Scan for the cell matching the given text and deliver its (X, Y) coordinate at center. 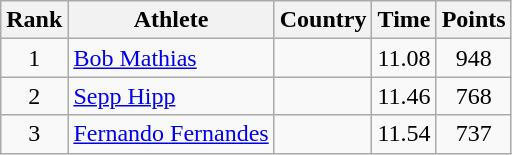
Sepp Hipp (171, 96)
948 (474, 58)
Bob Mathias (171, 58)
Athlete (171, 20)
Country (323, 20)
Time (404, 20)
Rank (34, 20)
11.54 (404, 134)
3 (34, 134)
768 (474, 96)
Fernando Fernandes (171, 134)
11.46 (404, 96)
1 (34, 58)
Points (474, 20)
11.08 (404, 58)
737 (474, 134)
2 (34, 96)
